Scan for the cell matching the given text and deliver its (X, Y) coordinate at center. 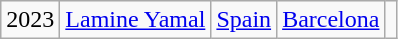
Lamine Yamal (136, 20)
Barcelona (331, 20)
2023 (30, 20)
Spain (244, 20)
